Detect which cell encompasses the target text, then output its (X, Y) center coordinate. 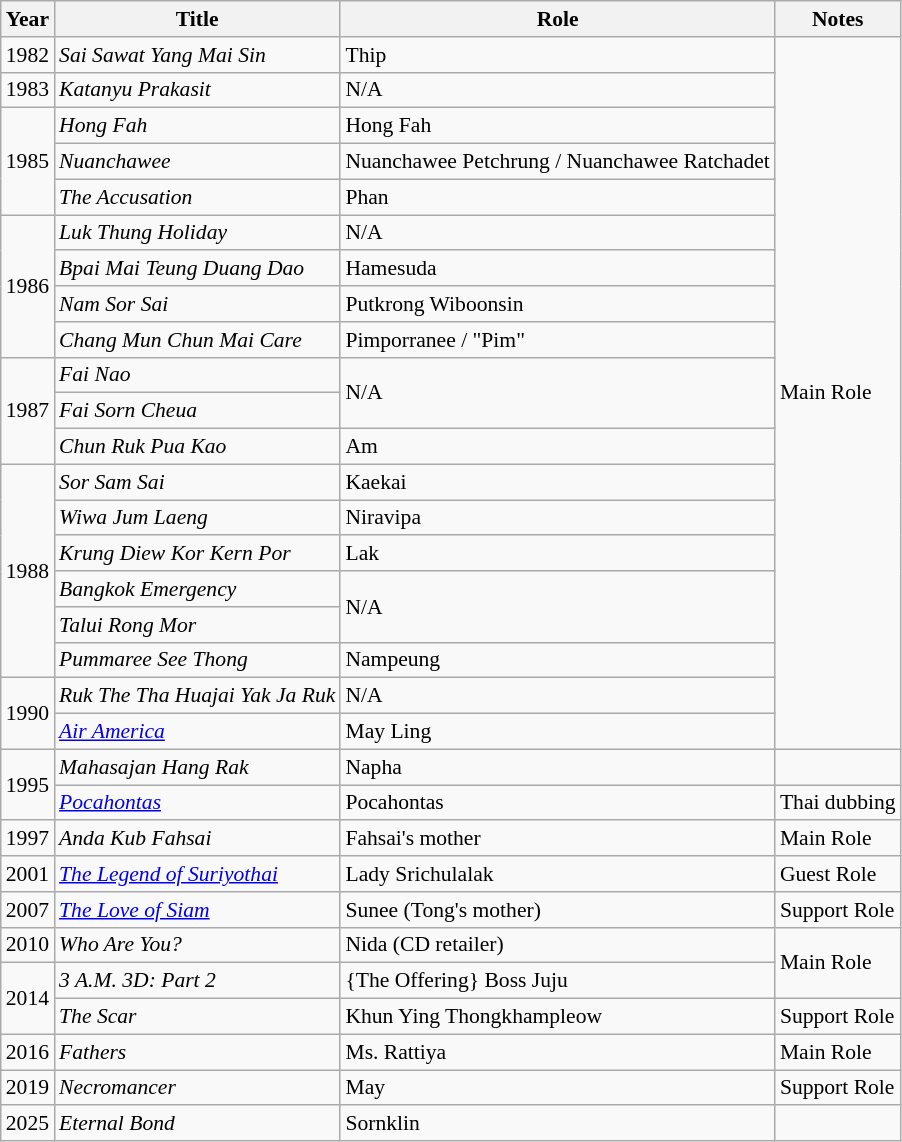
The Accusation (197, 197)
Nida (CD retailer) (557, 945)
Guest Role (838, 874)
2019 (28, 1088)
Sai Sawat Yang Mai Sin (197, 55)
Bpai Mai Teung Duang Dao (197, 269)
Chang Mun Chun Mai Care (197, 340)
Fathers (197, 1052)
Katanyu Prakasit (197, 90)
Sor Sam Sai (197, 482)
Nam Sor Sai (197, 304)
Sornklin (557, 1124)
Thip (557, 55)
Kaekai (557, 482)
1983 (28, 90)
Fai Sorn Cheua (197, 411)
1995 (28, 784)
2025 (28, 1124)
Luk Thung Holiday (197, 233)
Notes (838, 19)
The Legend of Suriyothai (197, 874)
1990 (28, 714)
Anda Kub Fahsai (197, 839)
The Scar (197, 1017)
Air America (197, 732)
Putkrong Wiboonsin (557, 304)
Nuanchawee (197, 162)
May Ling (557, 732)
Nuanchawee Petchrung / Nuanchawee Ratchadet (557, 162)
Ruk The Tha Huajai Yak Ja Ruk (197, 696)
1982 (28, 55)
Talui Rong Mor (197, 625)
Thai dubbing (838, 803)
Napha (557, 767)
Who Are You? (197, 945)
Chun Ruk Pua Kao (197, 447)
May (557, 1088)
Necromancer (197, 1088)
1985 (28, 162)
Bangkok Emergency (197, 589)
Am (557, 447)
Sunee (Tong's mother) (557, 910)
3 A.M. 3D: Part 2 (197, 981)
2001 (28, 874)
Eternal Bond (197, 1124)
Niravipa (557, 518)
1987 (28, 410)
1988 (28, 571)
1997 (28, 839)
2016 (28, 1052)
Pummaree See Thong (197, 660)
2014 (28, 998)
Khun Ying Thongkhampleow (557, 1017)
Nampeung (557, 660)
Title (197, 19)
Ms. Rattiya (557, 1052)
Phan (557, 197)
Fai Nao (197, 375)
Role (557, 19)
Hamesuda (557, 269)
1986 (28, 286)
Pimporranee / "Pim" (557, 340)
Krung Diew Kor Kern Por (197, 554)
2007 (28, 910)
Fahsai's mother (557, 839)
Lak (557, 554)
Mahasajan Hang Rak (197, 767)
The Love of Siam (197, 910)
Lady Srichulalak (557, 874)
Wiwa Jum Laeng (197, 518)
{The Offering} Boss Juju (557, 981)
2010 (28, 945)
Year (28, 19)
